For the text-containing cell, return its midpoint in (X, Y) coordinate format. 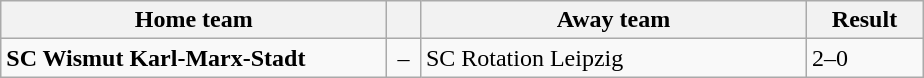
2–0 (864, 58)
SC Wismut Karl-Marx-Stadt (194, 58)
SC Rotation Leipzig (613, 58)
– (404, 58)
Home team (194, 20)
Result (864, 20)
Away team (613, 20)
